Identify which cell holds the provided text, then report its [x, y] central coordinate. 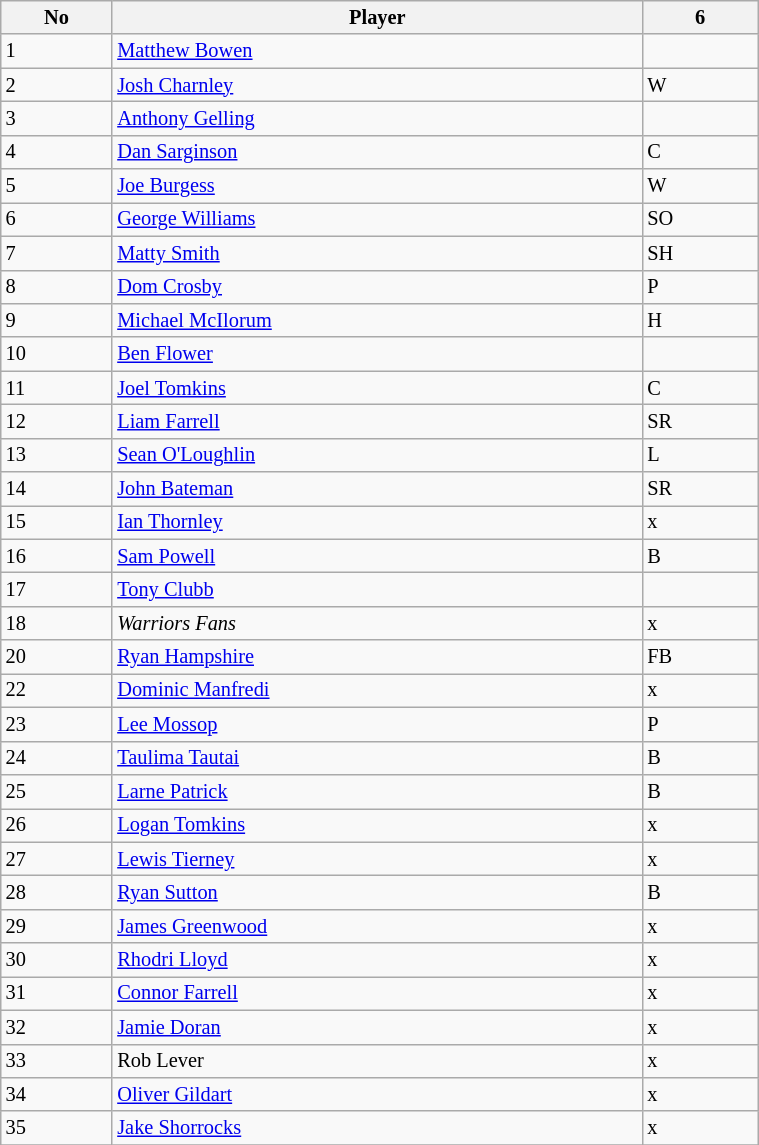
Dom Crosby [377, 287]
George Williams [377, 219]
2 [57, 85]
4 [57, 152]
Ryan Sutton [377, 892]
Dan Sarginson [377, 152]
10 [57, 354]
H [700, 320]
9 [57, 320]
17 [57, 589]
7 [57, 253]
35 [57, 1128]
29 [57, 926]
Lewis Tierney [377, 859]
Larne Patrick [377, 791]
Matthew Bowen [377, 51]
Player [377, 17]
30 [57, 960]
Liam Farrell [377, 421]
Rhodri Lloyd [377, 960]
18 [57, 623]
FB [700, 657]
22 [57, 690]
Lee Mossop [377, 724]
Connor Farrell [377, 993]
Jamie Doran [377, 1027]
John Bateman [377, 489]
33 [57, 1061]
15 [57, 522]
Matty Smith [377, 253]
27 [57, 859]
12 [57, 421]
23 [57, 724]
8 [57, 287]
3 [57, 118]
No [57, 17]
16 [57, 556]
Tony Clubb [377, 589]
Warriors Fans [377, 623]
25 [57, 791]
13 [57, 455]
5 [57, 186]
Dominic Manfredi [377, 690]
24 [57, 758]
Ben Flower [377, 354]
Oliver Gildart [377, 1094]
26 [57, 825]
31 [57, 993]
Josh Charnley [377, 85]
James Greenwood [377, 926]
Michael McIlorum [377, 320]
Taulima Tautai [377, 758]
Rob Lever [377, 1061]
Sam Powell [377, 556]
SH [700, 253]
28 [57, 892]
Sean O'Loughlin [377, 455]
32 [57, 1027]
14 [57, 489]
34 [57, 1094]
L [700, 455]
Joel Tomkins [377, 388]
1 [57, 51]
Anthony Gelling [377, 118]
SO [700, 219]
Joe Burgess [377, 186]
Logan Tomkins [377, 825]
Ian Thornley [377, 522]
Jake Shorrocks [377, 1128]
20 [57, 657]
Ryan Hampshire [377, 657]
11 [57, 388]
